Find where the given text appears and provide that cell's center as (X, Y) coordinate. 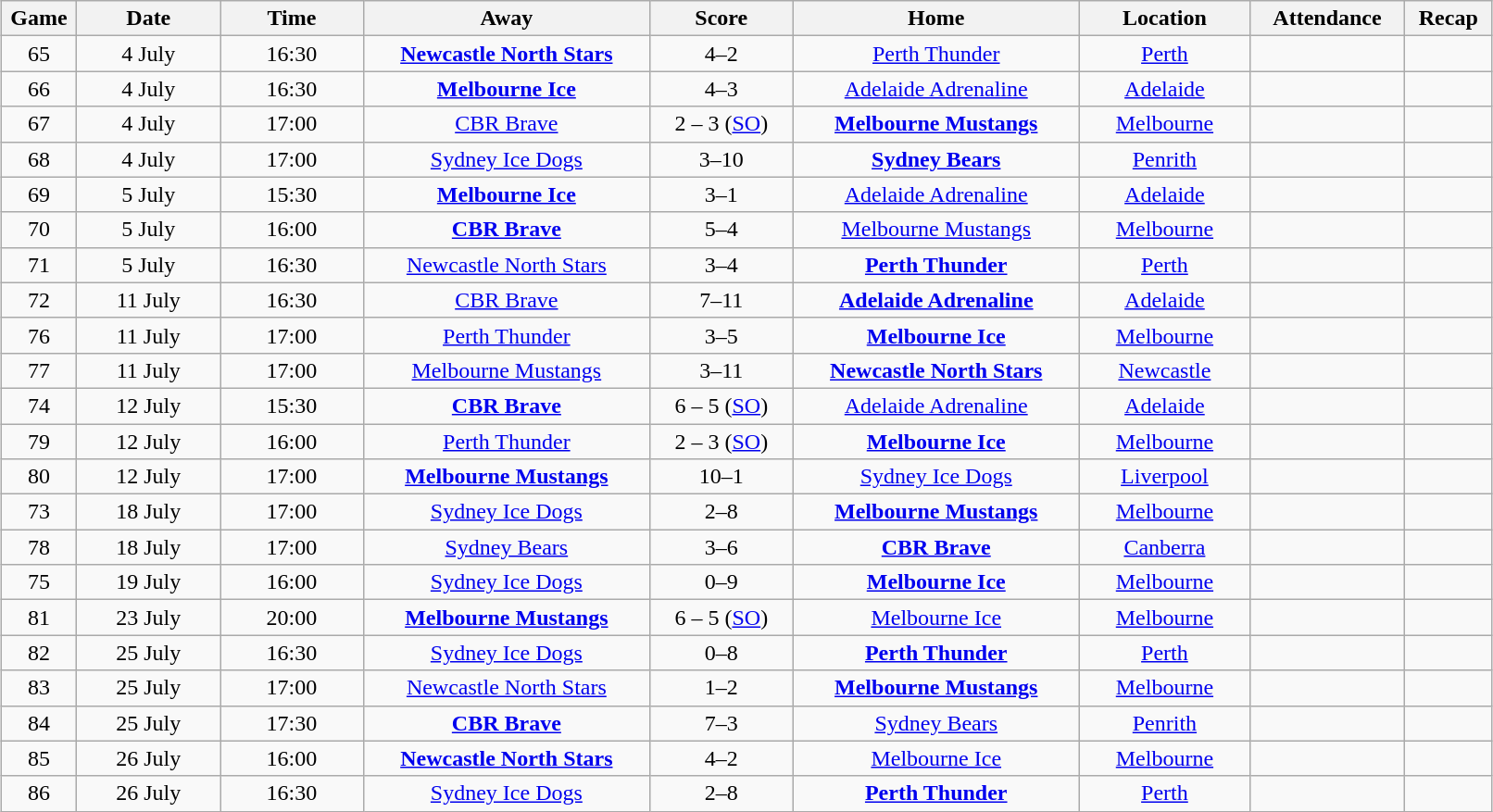
76 (39, 335)
20:00 (293, 618)
7–3 (721, 723)
Game (39, 19)
5–4 (721, 230)
86 (39, 793)
10–1 (721, 477)
Score (721, 19)
Home (935, 19)
Away (506, 19)
78 (39, 547)
3–6 (721, 547)
3–5 (721, 335)
1–2 (721, 688)
84 (39, 723)
71 (39, 265)
7–11 (721, 300)
Time (293, 19)
77 (39, 370)
69 (39, 194)
4–3 (721, 89)
85 (39, 758)
66 (39, 89)
Recap (1449, 19)
Date (148, 19)
82 (39, 653)
79 (39, 442)
75 (39, 582)
0–9 (721, 582)
65 (39, 54)
73 (39, 512)
Canberra (1164, 547)
67 (39, 124)
68 (39, 159)
17:30 (293, 723)
Liverpool (1164, 477)
83 (39, 688)
70 (39, 230)
80 (39, 477)
3–10 (721, 159)
Attendance (1326, 19)
Newcastle (1164, 370)
74 (39, 406)
3–1 (721, 194)
3–11 (721, 370)
23 July (148, 618)
72 (39, 300)
Location (1164, 19)
81 (39, 618)
0–8 (721, 653)
3–4 (721, 265)
19 July (148, 582)
